Provide the [x, y] coordinate of the cell's center where the given text is located.  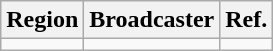
Region [42, 20]
Broadcaster [152, 20]
Ref. [246, 20]
